Pinpoint the cell where the given text exists, returning its [x, y] midpoint coordinate. 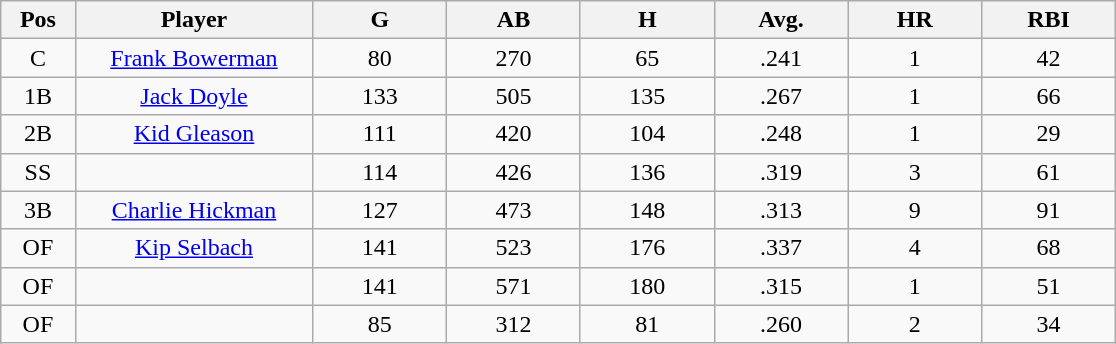
312 [514, 324]
426 [514, 172]
9 [915, 210]
104 [647, 134]
Avg. [781, 20]
Frank Bowerman [194, 58]
91 [1049, 210]
H [647, 20]
127 [380, 210]
Jack Doyle [194, 96]
3 [915, 172]
135 [647, 96]
1B [38, 96]
.241 [781, 58]
473 [514, 210]
.313 [781, 210]
523 [514, 248]
133 [380, 96]
Player [194, 20]
571 [514, 286]
42 [1049, 58]
2 [915, 324]
80 [380, 58]
.315 [781, 286]
66 [1049, 96]
4 [915, 248]
29 [1049, 134]
114 [380, 172]
.337 [781, 248]
C [38, 58]
111 [380, 134]
148 [647, 210]
.319 [781, 172]
65 [647, 58]
420 [514, 134]
HR [915, 20]
61 [1049, 172]
34 [1049, 324]
.267 [781, 96]
2B [38, 134]
3B [38, 210]
270 [514, 58]
.260 [781, 324]
SS [38, 172]
Kid Gleason [194, 134]
180 [647, 286]
136 [647, 172]
85 [380, 324]
Charlie Hickman [194, 210]
Kip Selbach [194, 248]
RBI [1049, 20]
68 [1049, 248]
AB [514, 20]
176 [647, 248]
G [380, 20]
81 [647, 324]
.248 [781, 134]
51 [1049, 286]
Pos [38, 20]
505 [514, 96]
